Extract the (x, y) coordinate from the center of the cell holding the provided text.  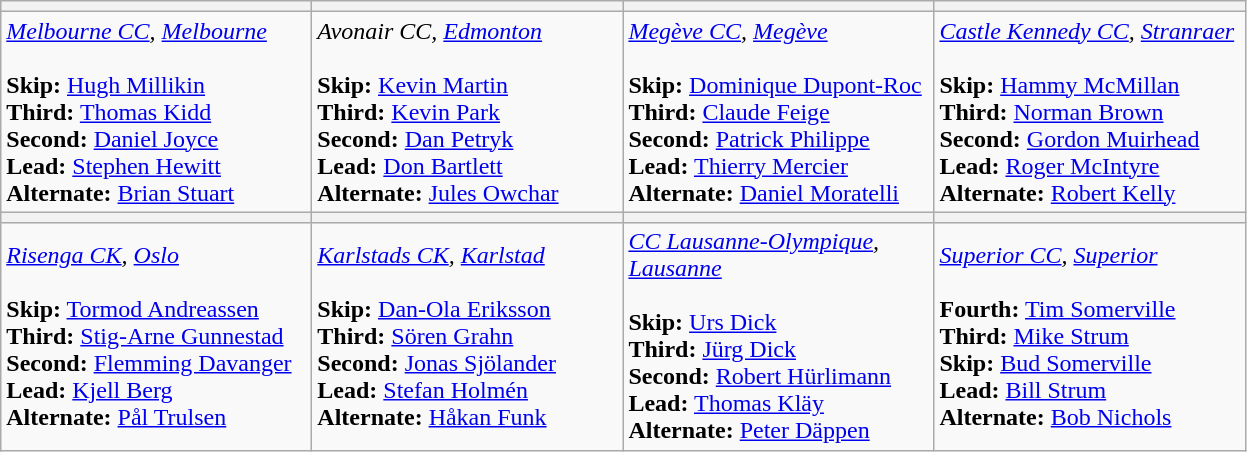
Karlstads CK, KarlstadSkip: Dan-Ola Eriksson Third: Sören Grahn Second: Jonas Sjölander Lead: Stefan Holmén Alternate: Håkan Funk (468, 336)
Megève CC, MegèveSkip: Dominique Dupont-Roc Third: Claude Feige Second: Patrick Philippe Lead: Thierry Mercier Alternate: Daniel Moratelli (778, 112)
Avonair CC, EdmontonSkip: Kevin Martin Third: Kevin Park Second: Dan Petryk Lead: Don Bartlett Alternate: Jules Owchar (468, 112)
Superior CC, SuperiorFourth: Tim Somerville Third: Mike Strum Skip: Bud Somerville Lead: Bill Strum Alternate: Bob Nichols (1090, 336)
CC Lausanne-Olympique, LausanneSkip: Urs Dick Third: Jürg Dick Second: Robert Hürlimann Lead: Thomas Kläy Alternate: Peter Däppen (778, 336)
Risenga CK, OsloSkip: Tormod Andreassen Third: Stig-Arne Gunnestad Second: Flemming Davanger Lead: Kjell Berg Alternate: Pål Trulsen (156, 336)
Castle Kennedy CC, StranraerSkip: Hammy McMillan Third: Norman Brown Second: Gordon Muirhead Lead: Roger McIntyre Alternate: Robert Kelly (1090, 112)
Melbourne CC, MelbourneSkip: Hugh Millikin Third: Thomas Kidd Second: Daniel Joyce Lead: Stephen Hewitt Alternate: Brian Stuart (156, 112)
